Determine the (X, Y) coordinate at the center of the cell enclosing the given text.  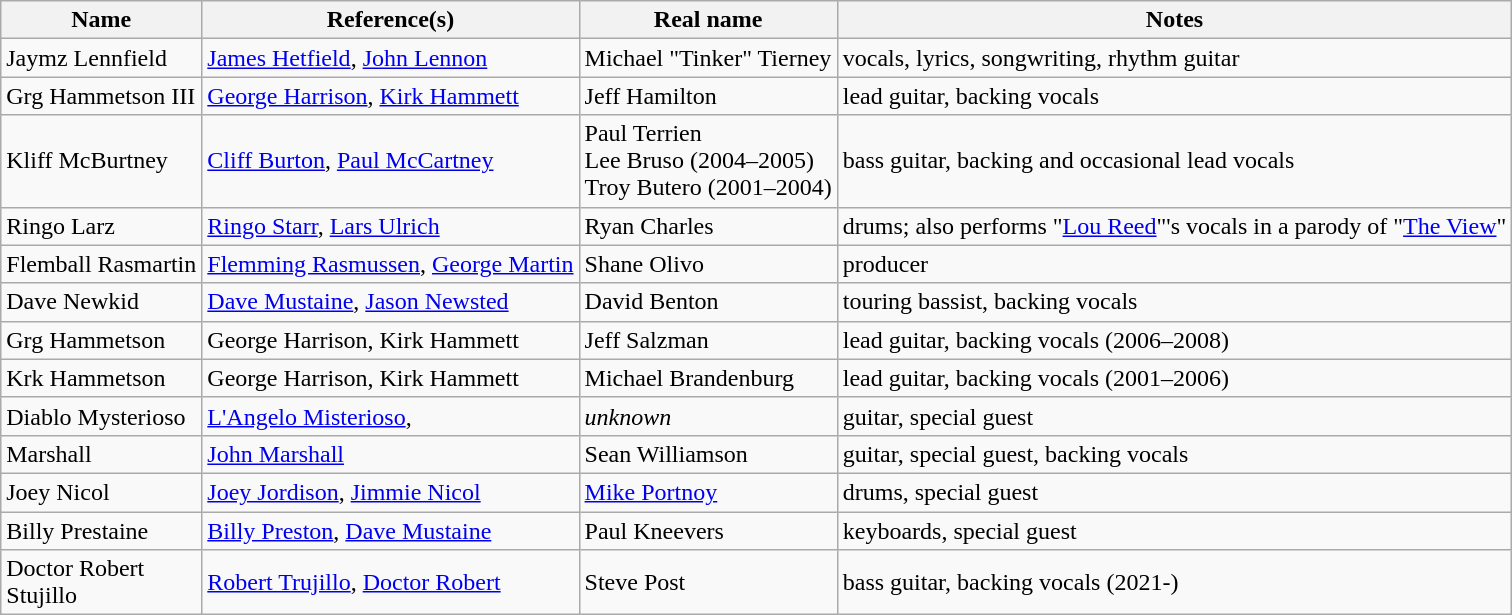
keyboards, special guest (1174, 531)
Name (102, 20)
Steve Post (708, 582)
Real name (708, 20)
drums; also performs "Lou Reed"'s vocals in a parody of "The View" (1174, 226)
James Hetfield, John Lennon (390, 58)
Joey Nicol (102, 492)
Mike Portnoy (708, 492)
Dave Mustaine, Jason Newsted (390, 302)
Ringo Starr, Lars Ulrich (390, 226)
Billy Preston, Dave Mustaine (390, 531)
Jaymz Lennfield (102, 58)
bass guitar, backing and occasional lead vocals (1174, 161)
Doctor RobertStujillo (102, 582)
lead guitar, backing vocals (2006–2008) (1174, 340)
Michael Brandenburg (708, 378)
Cliff Burton, Paul McCartney (390, 161)
Billy Prestaine (102, 531)
vocals, lyrics, songwriting, rhythm guitar (1174, 58)
Jeff Hamilton (708, 96)
L'Angelo Misterioso, (390, 416)
Michael "Tinker" Tierney (708, 58)
David Benton (708, 302)
Robert Trujillo, Doctor Robert (390, 582)
drums, special guest (1174, 492)
Joey Jordison, Jimmie Nicol (390, 492)
Reference(s) (390, 20)
Krk Hammetson (102, 378)
touring bassist, backing vocals (1174, 302)
Ringo Larz (102, 226)
Diablo Mysterioso (102, 416)
Grg Hammetson (102, 340)
lead guitar, backing vocals (2001–2006) (1174, 378)
Paul Kneevers (708, 531)
guitar, special guest, backing vocals (1174, 454)
Dave Newkid (102, 302)
unknown (708, 416)
Grg Hammetson III (102, 96)
Notes (1174, 20)
Marshall (102, 454)
Shane Olivo (708, 264)
Paul TerrienLee Bruso (2004–2005)Troy Butero (2001–2004) (708, 161)
Flemming Rasmussen, George Martin (390, 264)
guitar, special guest (1174, 416)
lead guitar, backing vocals (1174, 96)
Jeff Salzman (708, 340)
Kliff McBurtney (102, 161)
Ryan Charles (708, 226)
John Marshall (390, 454)
Sean Williamson (708, 454)
producer (1174, 264)
Flemball Rasmartin (102, 264)
bass guitar, backing vocals (2021-) (1174, 582)
